Determine the (x, y) coordinate at the center of the cell enclosing the given text.  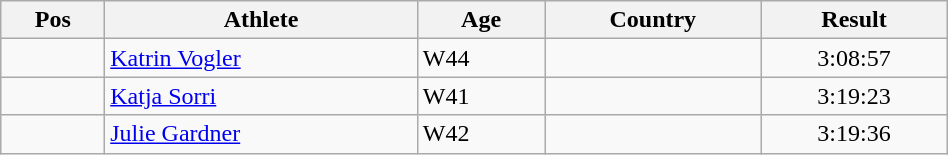
Country (653, 20)
Pos (53, 20)
Katja Sorri (262, 96)
Julie Gardner (262, 134)
3:19:23 (854, 96)
3:08:57 (854, 58)
3:19:36 (854, 134)
Katrin Vogler (262, 58)
W42 (481, 134)
Athlete (262, 20)
Result (854, 20)
Age (481, 20)
W44 (481, 58)
W41 (481, 96)
